Pinpoint the cell where the given text exists, returning its [X, Y] midpoint coordinate. 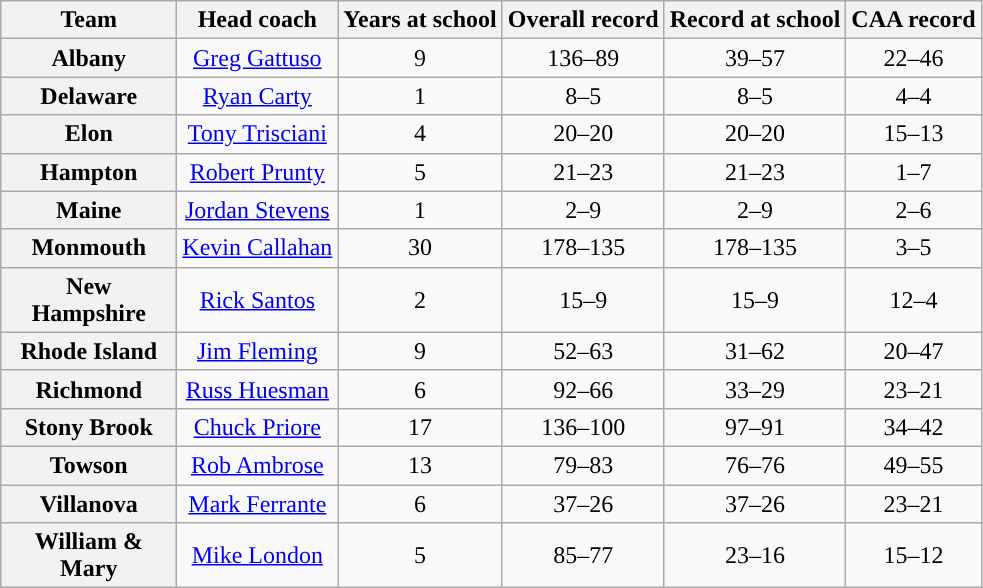
34–42 [914, 427]
Rhode Island [89, 351]
15–12 [914, 556]
85–77 [583, 556]
2 [420, 300]
12–4 [914, 300]
Jim Fleming [258, 351]
Monmouth [89, 248]
Rob Ambrose [258, 465]
Maine [89, 210]
49–55 [914, 465]
4 [420, 134]
Team [89, 20]
CAA record [914, 20]
3–5 [914, 248]
Jordan Stevens [258, 210]
Overall record [583, 20]
Richmond [89, 389]
1–7 [914, 172]
Robert Prunty [258, 172]
Mark Ferrante [258, 503]
Mike London [258, 556]
Chuck Priore [258, 427]
33–29 [755, 389]
Stony Brook [89, 427]
20–47 [914, 351]
15–13 [914, 134]
22–46 [914, 58]
136–100 [583, 427]
Kevin Callahan [258, 248]
Years at school [420, 20]
Rick Santos [258, 300]
Tony Trisciani [258, 134]
30 [420, 248]
Albany [89, 58]
Record at school [755, 20]
97–91 [755, 427]
Elon [89, 134]
Russ Huesman [258, 389]
17 [420, 427]
Delaware [89, 96]
William & Mary [89, 556]
39–57 [755, 58]
2–6 [914, 210]
Hampton [89, 172]
76–76 [755, 465]
Towson [89, 465]
136–89 [583, 58]
New Hampshire [89, 300]
23–16 [755, 556]
52–63 [583, 351]
Greg Gattuso [258, 58]
Ryan Carty [258, 96]
Villanova [89, 503]
31–62 [755, 351]
4–4 [914, 96]
Head coach [258, 20]
79–83 [583, 465]
92–66 [583, 389]
13 [420, 465]
